Return (X, Y) of the center of cell containing provided text 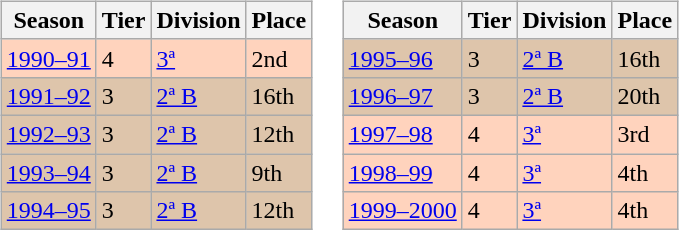
1990–91 (48, 58)
1994–95 (48, 211)
1996–97 (402, 96)
2nd (279, 58)
1993–94 (48, 173)
20th (645, 96)
1995–96 (402, 58)
9th (279, 173)
1997–98 (402, 134)
3rd (645, 134)
1992–93 (48, 134)
1999–2000 (402, 211)
1998–99 (402, 173)
1991–92 (48, 96)
